Scan for the cell matching the given text and deliver its [X, Y] coordinate at center. 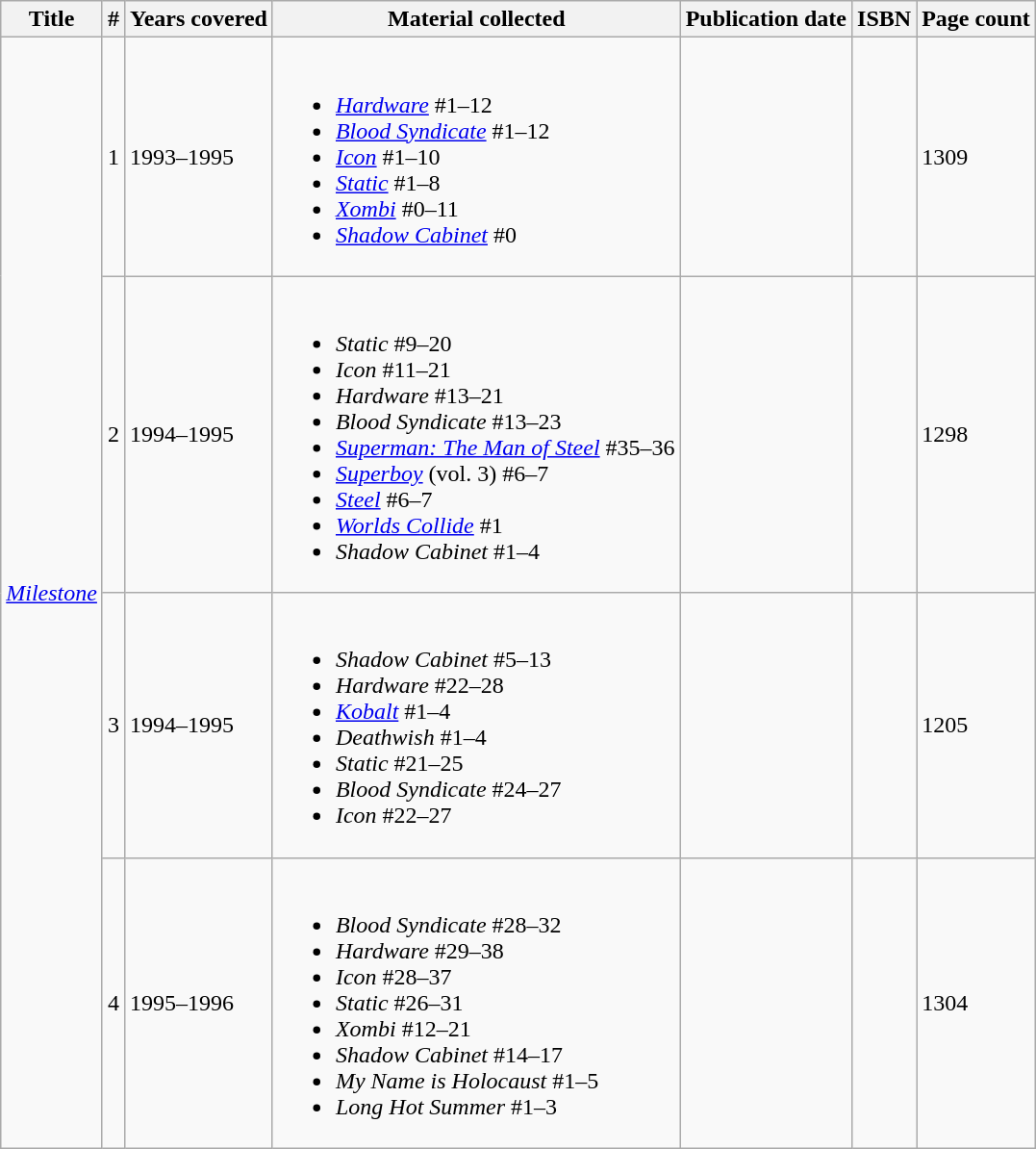
Publication date [766, 19]
Title [52, 19]
Blood Syndicate #28–32Hardware #29–38Icon #28–37Static #26–31Xombi #12–21Shadow Cabinet #14–17My Name is Holocaust #1–5Long Hot Summer #1–3 [476, 1003]
1304 [976, 1003]
1205 [976, 726]
# [114, 19]
1309 [976, 157]
ISBN [885, 19]
Shadow Cabinet #5–13Hardware #22–28Kobalt #1–4Deathwish #1–4Static #21–25Blood Syndicate #24–27Icon #22–27 [476, 726]
Years covered [199, 19]
3 [114, 726]
1 [114, 157]
Hardware #1–12Blood Syndicate #1–12Icon #1–10Static #1–8Xombi #0–11Shadow Cabinet #0 [476, 157]
2 [114, 435]
1995–1996 [199, 1003]
1298 [976, 435]
Material collected [476, 19]
4 [114, 1003]
Milestone [52, 593]
Page count [976, 19]
1993–1995 [199, 157]
